Provide the (X, Y) coordinate of the cell's center where the given text is located.  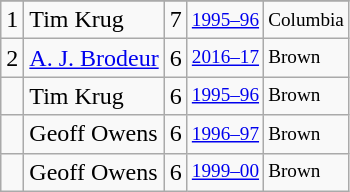
1999–00 (225, 172)
7 (176, 20)
A. J. Brodeur (94, 58)
2 (12, 58)
Columbia (306, 20)
2016–17 (225, 58)
1996–97 (225, 134)
1 (12, 20)
